Scan for the cell matching the given text and deliver its [x, y] coordinate at center. 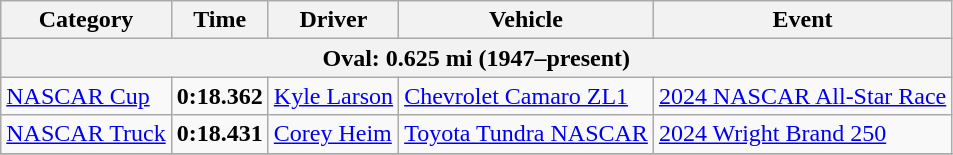
Event [802, 20]
Driver [333, 20]
Oval: 0.625 mi (1947–present) [476, 58]
0:18.431 [220, 134]
Time [220, 20]
NASCAR Truck [86, 134]
Chevrolet Camaro ZL1 [526, 96]
Toyota Tundra NASCAR [526, 134]
Corey Heim [333, 134]
Vehicle [526, 20]
2024 NASCAR All-Star Race [802, 96]
0:18.362 [220, 96]
Category [86, 20]
2024 Wright Brand 250 [802, 134]
Kyle Larson [333, 96]
NASCAR Cup [86, 96]
